Scan for the cell matching the given text and deliver its (x, y) coordinate at center. 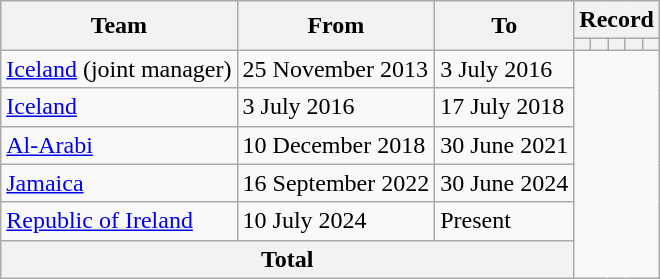
10 July 2024 (336, 221)
17 July 2018 (504, 107)
16 September 2022 (336, 183)
To (504, 26)
Iceland (joint manager) (119, 69)
From (336, 26)
30 June 2024 (504, 183)
30 June 2021 (504, 145)
Republic of Ireland (119, 221)
Team (119, 26)
Al-Arabi (119, 145)
25 November 2013 (336, 69)
Jamaica (119, 183)
Present (504, 221)
Record (617, 20)
Total (288, 259)
10 December 2018 (336, 145)
Iceland (119, 107)
